Detect which cell encompasses the target text, then output its (x, y) center coordinate. 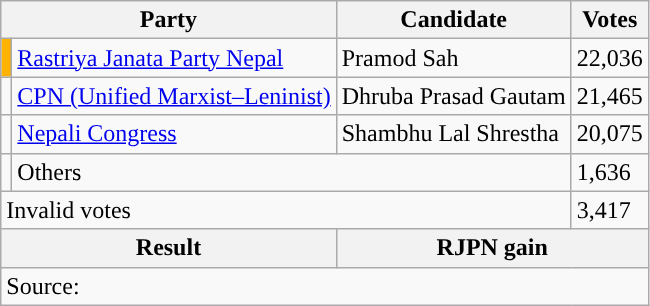
Pramod Sah (454, 58)
CPN (Unified Marxist–Leninist) (174, 96)
Dhruba Prasad Gautam (454, 96)
21,465 (610, 96)
Others (292, 172)
Shambhu Lal Shrestha (454, 134)
Nepali Congress (174, 134)
Candidate (454, 20)
RJPN gain (492, 248)
Invalid votes (286, 210)
Rastriya Janata Party Nepal (174, 58)
1,636 (610, 172)
22,036 (610, 58)
3,417 (610, 210)
Party (168, 20)
Votes (610, 20)
Result (168, 248)
20,075 (610, 134)
Source: (325, 286)
